Search for the cell housing the specified text and yield its [X, Y] center coordinate. 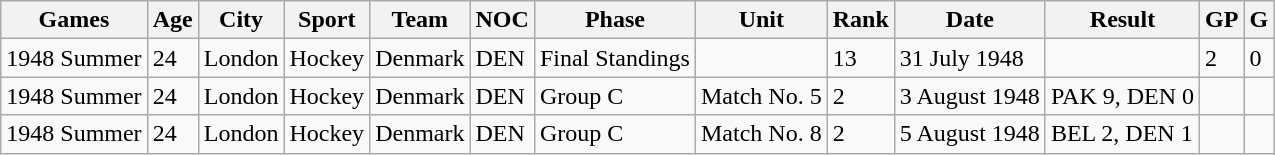
3 August 1948 [970, 96]
Date [970, 20]
G [1259, 20]
Phase [614, 20]
NOC [502, 20]
Games [74, 20]
BEL 2, DEN 1 [1122, 134]
City [241, 20]
Unit [761, 20]
GP [1222, 20]
Match No. 5 [761, 96]
13 [860, 58]
Sport [327, 20]
Team [420, 20]
Result [1122, 20]
Final Standings [614, 58]
Age [172, 20]
Match No. 8 [761, 134]
PAK 9, DEN 0 [1122, 96]
31 July 1948 [970, 58]
5 August 1948 [970, 134]
0 [1259, 58]
Rank [860, 20]
